Detect which cell encompasses the target text, then output its [x, y] center coordinate. 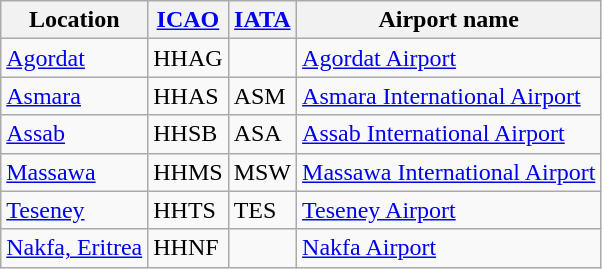
ICAO [188, 20]
Massawa International Airport [449, 172]
IATA [262, 20]
TES [262, 210]
HHMS [188, 172]
Location [74, 20]
ASA [262, 134]
Assab International Airport [449, 134]
HHTS [188, 210]
Nakfa, Eritrea [74, 248]
Nakfa Airport [449, 248]
Teseney Airport [449, 210]
HHAG [188, 58]
ASM [262, 96]
Massawa [74, 172]
HHNF [188, 248]
Asmara [74, 96]
Agordat [74, 58]
HHSB [188, 134]
Assab [74, 134]
MSW [262, 172]
HHAS [188, 96]
Agordat Airport [449, 58]
Airport name [449, 20]
Asmara International Airport [449, 96]
Teseney [74, 210]
